Output the [X, Y] coordinate of the center of the cell containing the given text.  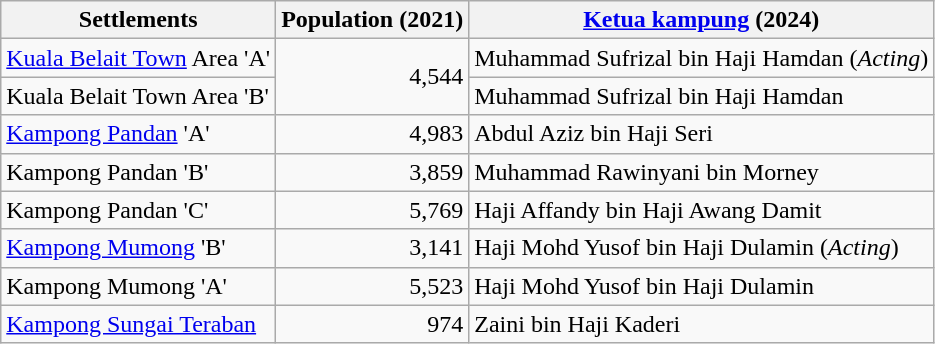
Kuala Belait Town Area 'B' [138, 96]
Kampong Mumong 'A' [138, 286]
4,544 [372, 77]
Abdul Aziz bin Haji Seri [702, 134]
Ketua kampung (2024) [702, 20]
5,523 [372, 286]
Kampong Pandan 'A' [138, 134]
Muhammad Sufrizal bin Haji Hamdan [702, 96]
Kampong Sungai Teraban [138, 324]
Haji Affandy bin Haji Awang Damit [702, 210]
Haji Mohd Yusof bin Haji Dulamin [702, 286]
Population (2021) [372, 20]
Kampong Pandan 'B' [138, 172]
3,859 [372, 172]
Muhammad Sufrizal bin Haji Hamdan (Acting) [702, 58]
Muhammad Rawinyani bin Morney [702, 172]
3,141 [372, 248]
Haji Mohd Yusof bin Haji Dulamin (Acting) [702, 248]
Zaini bin Haji Kaderi [702, 324]
5,769 [372, 210]
Settlements [138, 20]
Kampong Pandan 'C' [138, 210]
4,983 [372, 134]
974 [372, 324]
Kuala Belait Town Area 'A' [138, 58]
Kampong Mumong 'B' [138, 248]
